Output the [X, Y] coordinate of the center of the cell containing the given text.  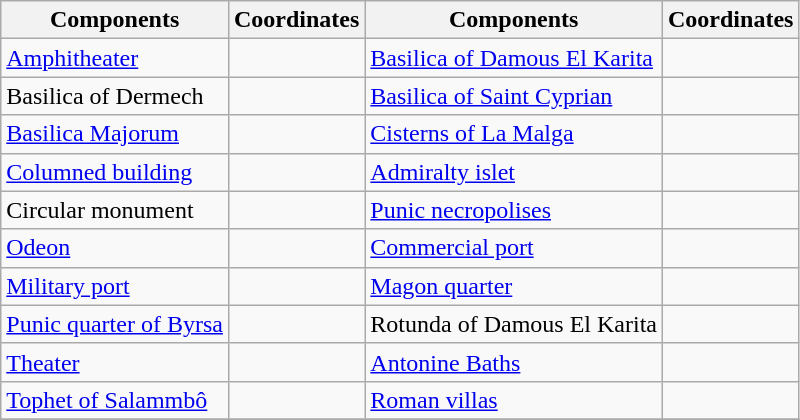
Antonine Baths [514, 362]
Basilica Majorum [115, 134]
Rotunda of Damous El Karita [514, 324]
Basilica of Dermech [115, 96]
Magon quarter [514, 286]
Tophet of Salammbô [115, 400]
Punic quarter of Byrsa [115, 324]
Odeon [115, 248]
Theater [115, 362]
Cisterns of La Malga [514, 134]
Basilica of Saint Cyprian [514, 96]
Military port [115, 286]
Roman villas [514, 400]
Admiralty islet [514, 172]
Amphitheater [115, 58]
Circular monument [115, 210]
Commercial port [514, 248]
Basilica of Damous El Karita [514, 58]
Punic necropolises [514, 210]
Columned building [115, 172]
